For the text-containing cell, return its midpoint in (x, y) coordinate format. 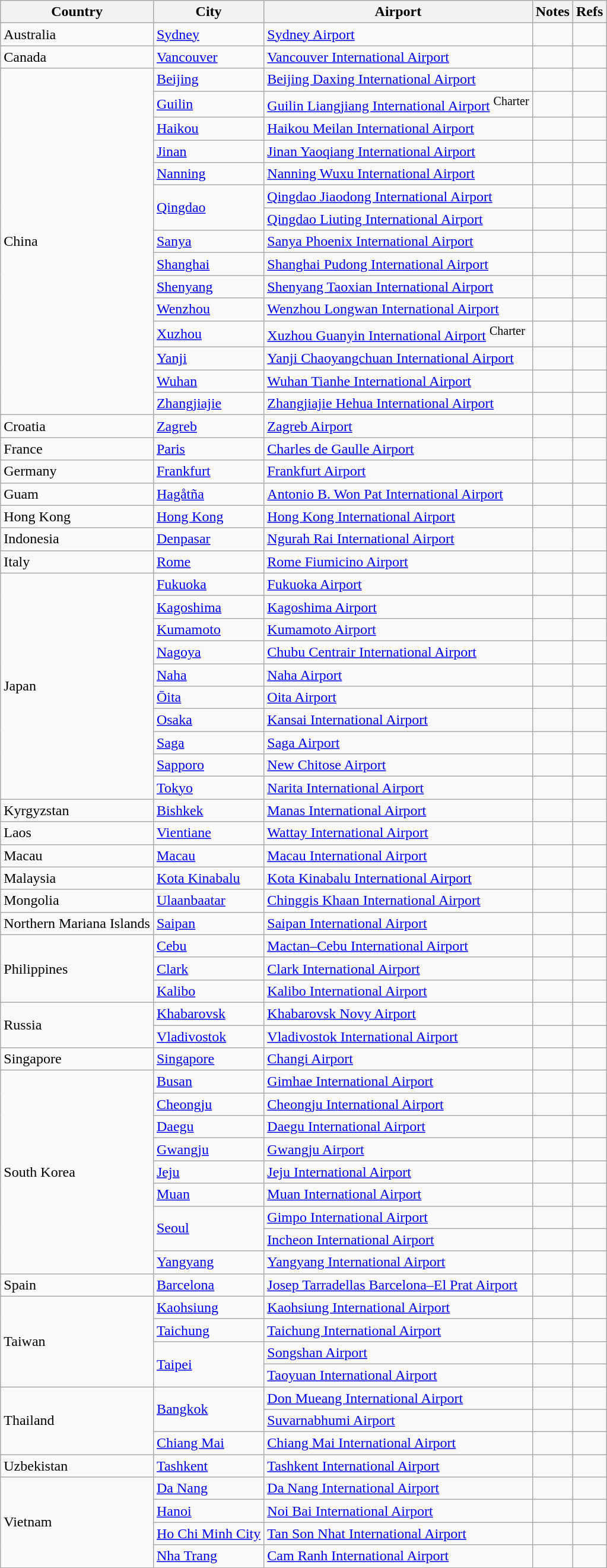
Canada (77, 57)
Saipan (208, 923)
Indonesia (77, 539)
Cheongju International Airport (398, 1104)
Yanji (208, 359)
Ulaanbaatar (208, 901)
South Korea (77, 1172)
Tashkent International Airport (398, 1466)
Kaohsiung International Airport (398, 1307)
Shanghai Pudong International Airport (398, 264)
Zagreb (208, 426)
Kalibo International Airport (398, 991)
Jeju (208, 1172)
Guilin (208, 104)
Wattay International Airport (398, 833)
Refs (589, 12)
Wenzhou (208, 309)
Spain (77, 1285)
Taoyuan International Airport (398, 1375)
Kalibo (208, 991)
Chiang Mai International Airport (398, 1443)
Cam Ranh International Airport (398, 1556)
Vientiane (208, 833)
Paris (208, 449)
Khabarovsk Novy Airport (398, 1013)
Kota Kinabalu (208, 878)
Northern Mariana Islands (77, 923)
Gimpo International Airport (398, 1217)
Gwangju Airport (398, 1149)
Wenzhou Longwan International Airport (398, 309)
Charles de Gaulle Airport (398, 449)
Narita International Airport (398, 788)
Vancouver International Airport (398, 57)
Mactan–Cebu International Airport (398, 946)
Shenyang Taoxian International Airport (398, 287)
Vancouver (208, 57)
Clark International Airport (398, 968)
Sydney (208, 34)
Vladivostok (208, 1037)
Frankfurt Airport (398, 471)
Incheon International Airport (398, 1240)
Fukuoka (208, 584)
Beijing (208, 80)
Yangyang International Airport (398, 1262)
Beijing Daxing International Airport (398, 80)
Khabarovsk (208, 1013)
Busan (208, 1082)
Tashkent (208, 1466)
Italy (77, 562)
Tokyo (208, 788)
Daegu International Airport (398, 1127)
Osaka (208, 720)
Qingdao Jiaodong International Airport (398, 197)
Suvarnabhumi Airport (398, 1421)
Yangyang (208, 1262)
Guilin Liangjiang International Airport Charter (398, 104)
Guam (77, 494)
Sanya (208, 242)
Kota Kinabalu International Airport (398, 878)
Shanghai (208, 264)
Laos (77, 833)
Chiang Mai (208, 1443)
Jinan Yaoqiang International Airport (398, 151)
Daegu (208, 1127)
Hong Kong International Airport (398, 517)
Ngurah Rai International Airport (398, 539)
Ōita (208, 698)
Mongolia (77, 901)
Changi Airport (398, 1059)
Kumamoto (208, 629)
Sapporo (208, 765)
China (77, 242)
Barcelona (208, 1285)
Zhangjiajie (208, 404)
Taiwan (77, 1341)
Wuhan Tianhe International Airport (398, 381)
Thailand (77, 1421)
Germany (77, 471)
Gwangju (208, 1149)
Vietnam (77, 1522)
Uzbekistan (77, 1466)
Russia (77, 1025)
Muan (208, 1195)
Nanning Wuxu International Airport (398, 174)
Zhangjiajie Hehua International Airport (398, 404)
Wuhan (208, 381)
Da Nang International Airport (398, 1488)
Seoul (208, 1228)
Noi Bai International Airport (398, 1511)
Da Nang (208, 1488)
Bishkek (208, 810)
Australia (77, 34)
Don Mueang International Airport (398, 1398)
Qingdao Liuting International Airport (398, 219)
Haikou Meilan International Airport (398, 129)
Kaohsiung (208, 1307)
Gimhae International Airport (398, 1082)
Philippines (77, 968)
Xuzhou (208, 334)
Taichung (208, 1330)
Nha Trang (208, 1556)
Hagåtña (208, 494)
Rome (208, 562)
Airport (398, 12)
Nanning (208, 174)
Oita Airport (398, 698)
Yanji Chaoyangchuan International Airport (398, 359)
Sanya Phoenix International Airport (398, 242)
Josep Tarradellas Barcelona–El Prat Airport (398, 1285)
Hanoi (208, 1511)
Tan Son Nhat International Airport (398, 1534)
Macau International Airport (398, 856)
Manas International Airport (398, 810)
Chubu Centrair International Airport (398, 652)
France (77, 449)
Denpasar (208, 539)
Country (77, 12)
Fukuoka Airport (398, 584)
Saga (208, 743)
Antonio B. Won Pat International Airport (398, 494)
Notes (552, 12)
Rome Fiumicino Airport (398, 562)
City (208, 12)
Kumamoto Airport (398, 629)
Haikou (208, 129)
Jinan (208, 151)
Japan (77, 686)
Kyrgyzstan (77, 810)
Shenyang (208, 287)
Ho Chi Minh City (208, 1534)
Jeju International Airport (398, 1172)
Croatia (77, 426)
Taichung International Airport (398, 1330)
Kagoshima (208, 607)
Cheongju (208, 1104)
Bangkok (208, 1409)
Muan International Airport (398, 1195)
Vladivostok International Airport (398, 1037)
Frankfurt (208, 471)
Malaysia (77, 878)
Songshan Airport (398, 1352)
Nagoya (208, 652)
Saga Airport (398, 743)
Qingdao (208, 208)
Cebu (208, 946)
Chinggis Khaan International Airport (398, 901)
Sydney Airport (398, 34)
Zagreb Airport (398, 426)
Naha Airport (398, 675)
Clark (208, 968)
Xuzhou Guanyin International Airport Charter (398, 334)
Naha (208, 675)
New Chitose Airport (398, 765)
Kagoshima Airport (398, 607)
Taipei (208, 1364)
Kansai International Airport (398, 720)
Saipan International Airport (398, 923)
